Return the [x, y] coordinate for the center point of the cell that contains the specified text.  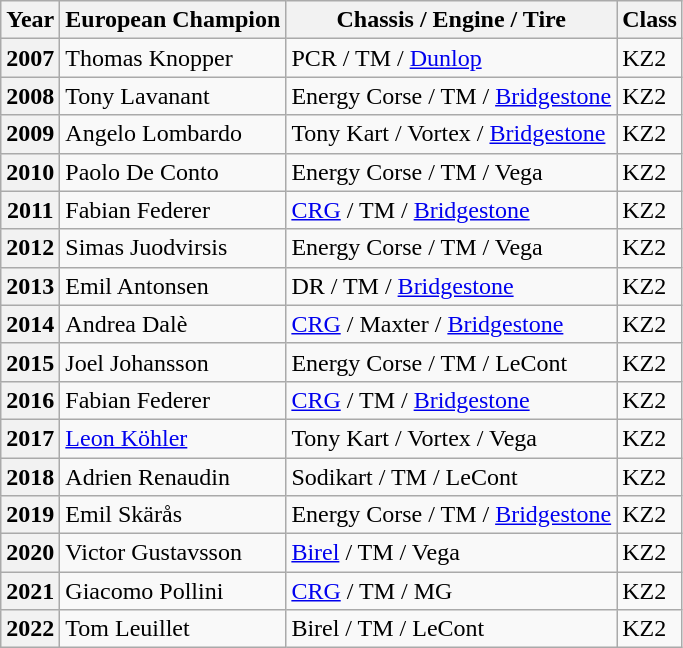
Year [30, 20]
DR / TM / Bridgestone [452, 286]
Thomas Knopper [173, 58]
Tony Kart / Vortex / Bridgestone [452, 134]
2016 [30, 400]
Simas Juodvirsis [173, 248]
Victor Gustavsson [173, 553]
CRG / Maxter / Bridgestone [452, 324]
Leon Köhler [173, 438]
2019 [30, 515]
2011 [30, 210]
European Champion [173, 20]
2008 [30, 96]
2010 [30, 172]
2009 [30, 134]
2017 [30, 438]
2013 [30, 286]
2012 [30, 248]
2018 [30, 477]
Tony Kart / Vortex / Vega [452, 438]
Tom Leuillet [173, 629]
Giacomo Pollini [173, 591]
Sodikart / TM / LeCont [452, 477]
Birel / TM / LeCont [452, 629]
Tony Lavanant [173, 96]
2021 [30, 591]
Energy Corse / TM / LeCont [452, 362]
2007 [30, 58]
Joel Johansson [173, 362]
Paolo De Conto [173, 172]
Angelo Lombardo [173, 134]
Emil Skärås [173, 515]
CRG / TM / MG [452, 591]
PCR / TM / Dunlop [452, 58]
Chassis / Engine / Tire [452, 20]
Class [650, 20]
Emil Antonsen [173, 286]
2015 [30, 362]
Birel / TM / Vega [452, 553]
2014 [30, 324]
2020 [30, 553]
2022 [30, 629]
Adrien Renaudin [173, 477]
Andrea Dalè [173, 324]
